Detect which cell encompasses the target text, then output its [x, y] center coordinate. 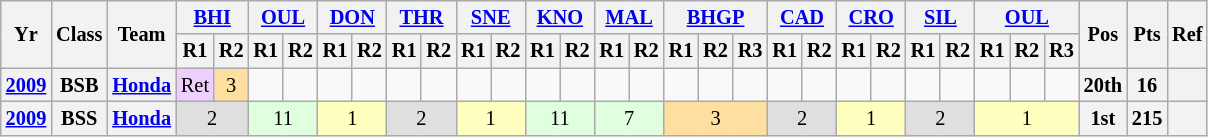
BSB [79, 85]
215 [1147, 118]
7 [628, 118]
Ref [1187, 34]
BSS [79, 118]
Class [79, 34]
Pos [1103, 34]
BHGP [716, 17]
CRO [872, 17]
CAD [802, 17]
BHI [212, 17]
SIL [940, 17]
1st [1103, 118]
Ret [195, 85]
DON [352, 17]
THR [422, 17]
Yr [26, 34]
20th [1103, 85]
Team [142, 34]
KNO [560, 17]
Pts [1147, 34]
16 [1147, 85]
SNE [490, 17]
MAL [628, 17]
